Pinpoint the cell where the given text exists, returning its (x, y) midpoint coordinate. 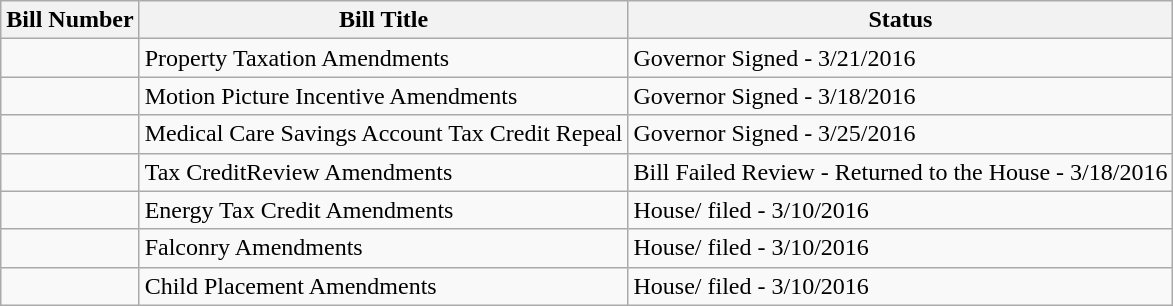
Energy Tax Credit Amendments (384, 210)
Governor Signed - 3/18/2016 (900, 96)
Falconry Amendments (384, 248)
Motion Picture Incentive Amendments (384, 96)
Status (900, 20)
Medical Care Savings Account Tax Credit Repeal (384, 134)
Property Taxation Amendments (384, 58)
Bill Failed Review - Returned to the House - 3/18/2016 (900, 172)
Tax CreditReview Amendments (384, 172)
Bill Number (70, 20)
Bill Title (384, 20)
Governor Signed - 3/25/2016 (900, 134)
Governor Signed - 3/21/2016 (900, 58)
Child Placement Amendments (384, 286)
